Detect which cell encompasses the target text, then output its (x, y) center coordinate. 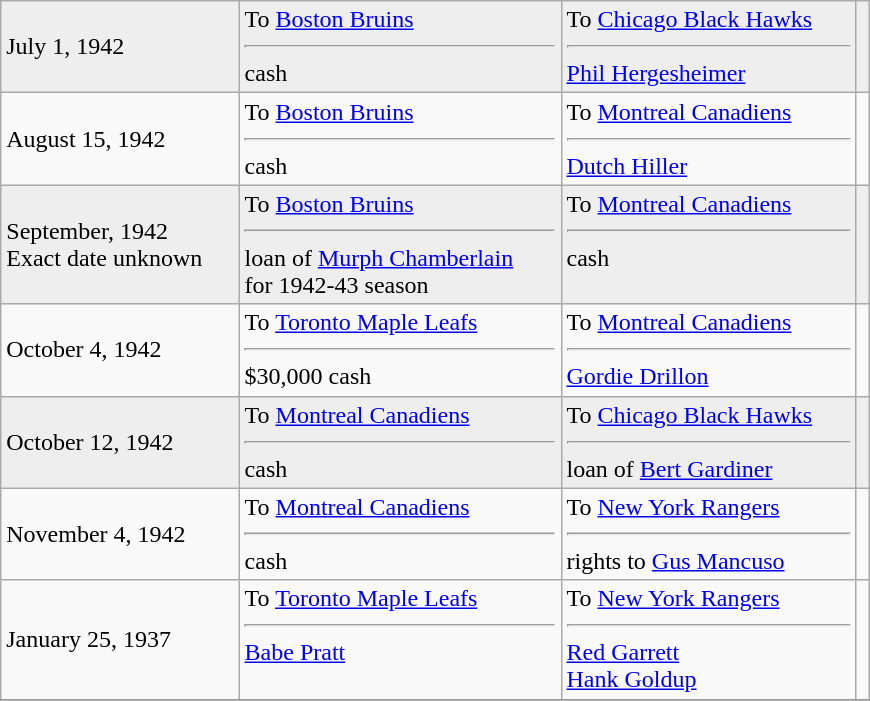
To Toronto Maple Leafs$30,000 cash (400, 350)
November 4, 1942 (120, 534)
To Chicago Black Hawksloan of Bert Gardiner (708, 442)
To Boston Bruinsloan of Murph Chamberlainfor 1942-43 season (400, 244)
January 25, 1937 (120, 640)
To Montreal CanadiensDutch Hiller (708, 139)
To New York RangersRed GarrettHank Goldup (708, 640)
To Chicago Black HawksPhil Hergesheimer (708, 47)
September, 1942Exact date unknown (120, 244)
To New York Rangersrights to Gus Mancuso (708, 534)
October 12, 1942 (120, 442)
To Toronto Maple LeafsBabe Pratt (400, 640)
October 4, 1942 (120, 350)
August 15, 1942 (120, 139)
To Montreal CanadiensGordie Drillon (708, 350)
July 1, 1942 (120, 47)
